Pinpoint the cell where the given text exists, returning its (x, y) midpoint coordinate. 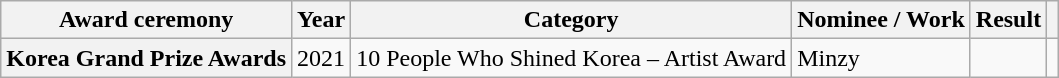
Year (322, 20)
2021 (322, 58)
Minzy (882, 58)
Award ceremony (146, 20)
Result (1008, 20)
10 People Who Shined Korea – Artist Award (572, 58)
Nominee / Work (882, 20)
Korea Grand Prize Awards (146, 58)
Category (572, 20)
